Identify which cell holds the provided text, then report its [X, Y] central coordinate. 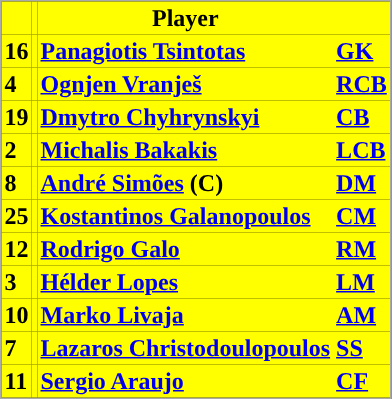
7 [17, 348]
8 [17, 182]
Marko Livaja [186, 314]
16 [17, 50]
Dmytro Chyhrynskyi [186, 116]
DM [362, 182]
10 [17, 314]
LM [362, 282]
GK [362, 50]
Lazaros Christodoulopoulos [186, 348]
Kostantinos Galanopoulos [186, 216]
Rodrigo Galo [186, 248]
Hélder Lopes [186, 282]
RCB [362, 84]
Sergio Araujo [186, 380]
CB [362, 116]
SS [362, 348]
Player [186, 18]
11 [17, 380]
Panagiotis Tsintotas [186, 50]
25 [17, 216]
Ognjen Vranješ [186, 84]
12 [17, 248]
4 [17, 84]
CF [362, 380]
19 [17, 116]
3 [17, 282]
2 [17, 150]
CM [362, 216]
RM [362, 248]
AM [362, 314]
André Simões (C) [186, 182]
Michalis Bakakis [186, 150]
LCB [362, 150]
